Scan for the cell matching the given text and deliver its (X, Y) coordinate at center. 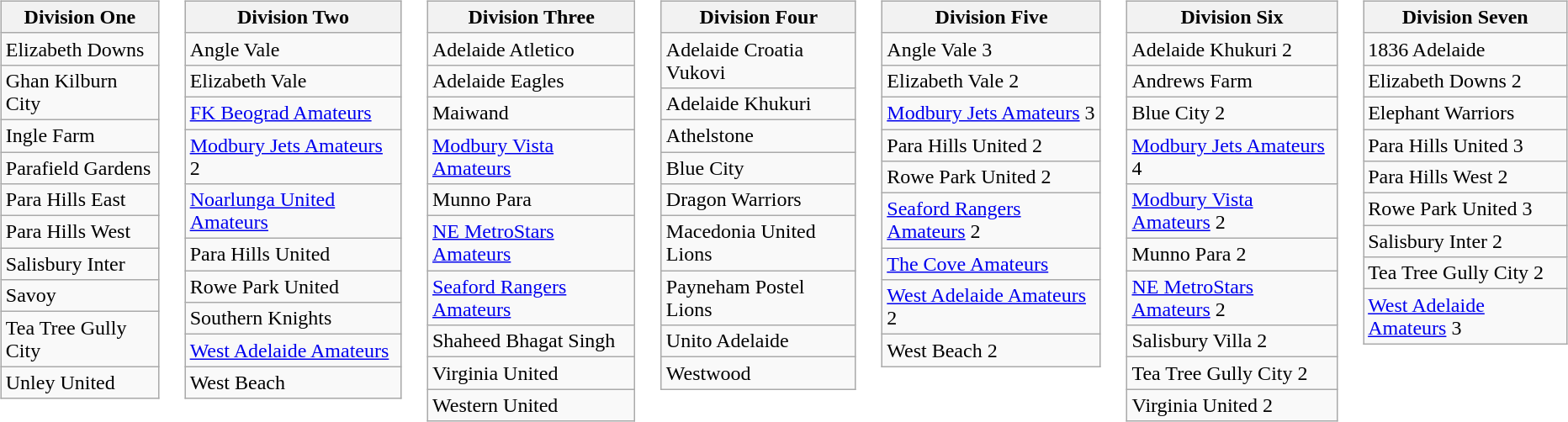
Modbury Jets Amateurs 2 (293, 156)
Elizabeth Vale 2 (992, 81)
Division Two (293, 17)
Division Seven (1465, 17)
Rowe Park United 2 (992, 177)
FK Beograd Amateurs (293, 113)
Division Three (531, 17)
Adelaide Atletico (531, 49)
Adelaide Khukuri 2 (1232, 49)
Rowe Park United (293, 287)
Maiwand (531, 113)
Rowe Park United 3 (1465, 209)
NE MetroStars Amateurs 2 (1232, 298)
Seaford Rangers Amateurs (531, 298)
1836 Adelaide (1465, 49)
NE MetroStars Amateurs (531, 244)
Division One (79, 17)
Dragon Warriors (759, 200)
West Adelaide Amateurs 3 (1465, 316)
Seaford Rangers Amateurs 2 (992, 220)
Unley United (79, 382)
Noarlunga United Amateurs (293, 212)
Munno Para (531, 200)
Division Four (759, 17)
Virginia United (531, 373)
West Adelaide Amateurs (293, 351)
Payneham Postel Lions (759, 298)
Adelaide Khukuri (759, 103)
Para Hills West 2 (1465, 177)
Blue City 2 (1232, 113)
Virginia United 2 (1232, 405)
Elizabeth Downs 2 (1465, 81)
Salisbury Villa 2 (1232, 341)
Westwood (759, 373)
Shaheed Bhagat Singh (531, 341)
Savoy (79, 296)
Adelaide Croatia Vukovi (759, 61)
West Beach (293, 382)
Unito Adelaide (759, 341)
Adelaide Eagles (531, 81)
Para Hills United 3 (1465, 145)
Andrews Farm (1232, 81)
Angle Vale (293, 49)
Elizabeth Vale (293, 81)
Munno Para 2 (1232, 255)
Elizabeth Downs (79, 49)
Para Hills United 2 (992, 145)
Western United (531, 405)
West Beach 2 (992, 351)
Angle Vale 3 (992, 49)
Salisbury Inter 2 (1465, 241)
Tea Tree Gully City (79, 340)
Ghan Kilburn City (79, 92)
Ingle Farm (79, 135)
Division Five (992, 17)
Blue City (759, 167)
Elephant Warriors (1465, 113)
Para Hills East (79, 200)
West Adelaide Amateurs 2 (992, 308)
Athelstone (759, 135)
Parafield Gardens (79, 167)
Modbury Vista Amateurs 2 (1232, 212)
Modbury Jets Amateurs 4 (1232, 156)
Macedonia United Lions (759, 244)
Para Hills United (293, 255)
Division Six (1232, 17)
Salisbury Inter (79, 264)
Southern Knights (293, 319)
Modbury Jets Amateurs 3 (992, 113)
Para Hills West (79, 232)
The Cove Amateurs (992, 264)
Modbury Vista Amateurs (531, 156)
